Scan for the cell matching the given text and deliver its (x, y) coordinate at center. 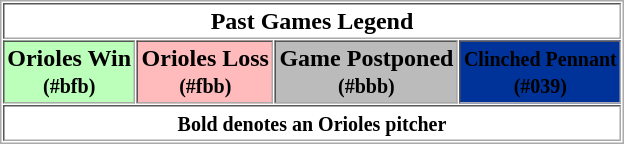
Bold denotes an Orioles pitcher (312, 123)
Game Postponed (#bbb) (366, 72)
Orioles Win (#bfb) (70, 72)
Orioles Loss (#fbb) (205, 72)
Past Games Legend (312, 21)
Clinched Pennant (#039) (540, 72)
